Identify which cell holds the provided text, then report its (X, Y) central coordinate. 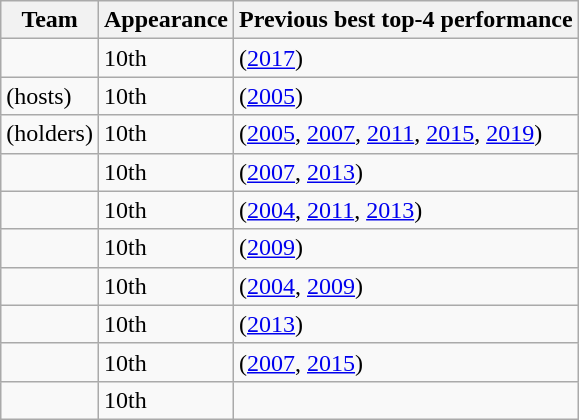
(2017) (406, 58)
Team (50, 20)
Previous best top-4 performance (406, 20)
(holders) (50, 134)
(2004, 2009) (406, 286)
Appearance (166, 20)
(2005) (406, 96)
(2009) (406, 248)
(2007, 2013) (406, 172)
(2013) (406, 324)
(2007, 2015) (406, 362)
(2005, 2007, 2011, 2015, 2019) (406, 134)
(hosts) (50, 96)
(2004, 2011, 2013) (406, 210)
